Scan for the cell matching the given text and deliver its [x, y] coordinate at center. 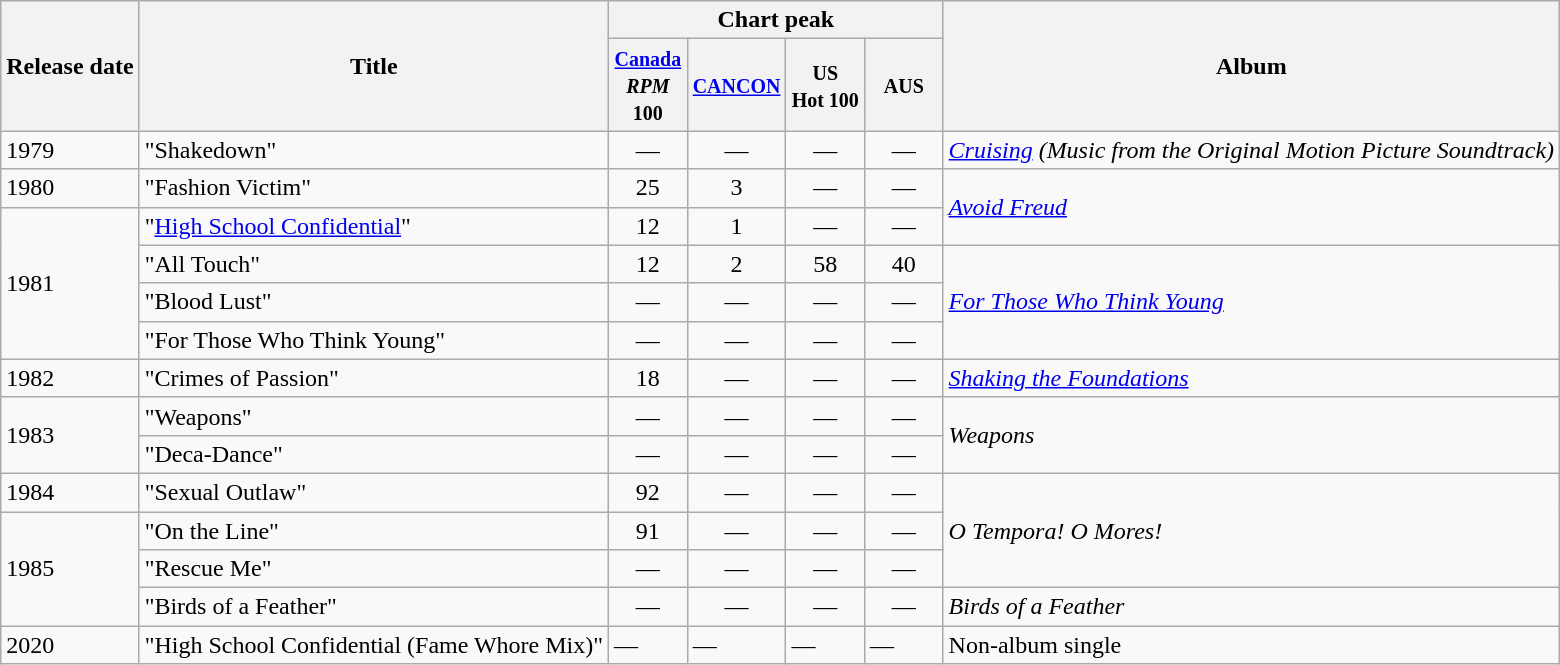
Cruising (Music from the Original Motion Picture Soundtrack) [1252, 150]
"All Touch" [374, 264]
25 [648, 188]
1984 [70, 492]
1982 [70, 378]
Chart peak [776, 20]
CANCON [736, 85]
Birds of a Feather [1252, 607]
40 [904, 264]
Avoid Freud [1252, 207]
"Shakedown" [374, 150]
2020 [70, 645]
"Birds of a Feather" [374, 607]
Shaking the Foundations [1252, 378]
"Crimes of Passion" [374, 378]
"Fashion Victim" [374, 188]
91 [648, 531]
AUS [904, 85]
3 [736, 188]
"Sexual Outlaw" [374, 492]
58 [826, 264]
Album [1252, 66]
1979 [70, 150]
2 [736, 264]
For Those Who Think Young [1252, 302]
Release date [70, 66]
"Deca-Dance" [374, 454]
Canada RPM 100 [648, 85]
"Rescue Me" [374, 569]
O Tempora! O Mores! [1252, 530]
Weapons [1252, 435]
1981 [70, 283]
"For Those Who Think Young" [374, 340]
"Blood Lust" [374, 302]
1980 [70, 188]
Non-album single [1252, 645]
Title [374, 66]
1985 [70, 569]
1983 [70, 435]
"On the Line" [374, 531]
18 [648, 378]
"High School Confidential" [374, 226]
1 [736, 226]
"High School Confidential (Fame Whore Mix)" [374, 645]
92 [648, 492]
"Weapons" [374, 416]
US Hot 100 [826, 85]
